Return (x, y) of the center of cell containing provided text 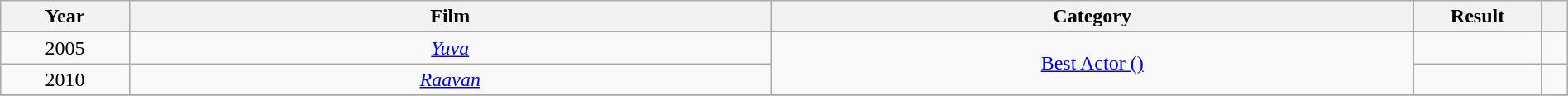
Year (65, 17)
2005 (65, 48)
Yuva (450, 48)
Raavan (450, 79)
Category (1092, 17)
Result (1477, 17)
Film (450, 17)
Best Actor () (1092, 64)
2010 (65, 79)
